Provide the (X, Y) coordinate of the cell's center where the given text is located.  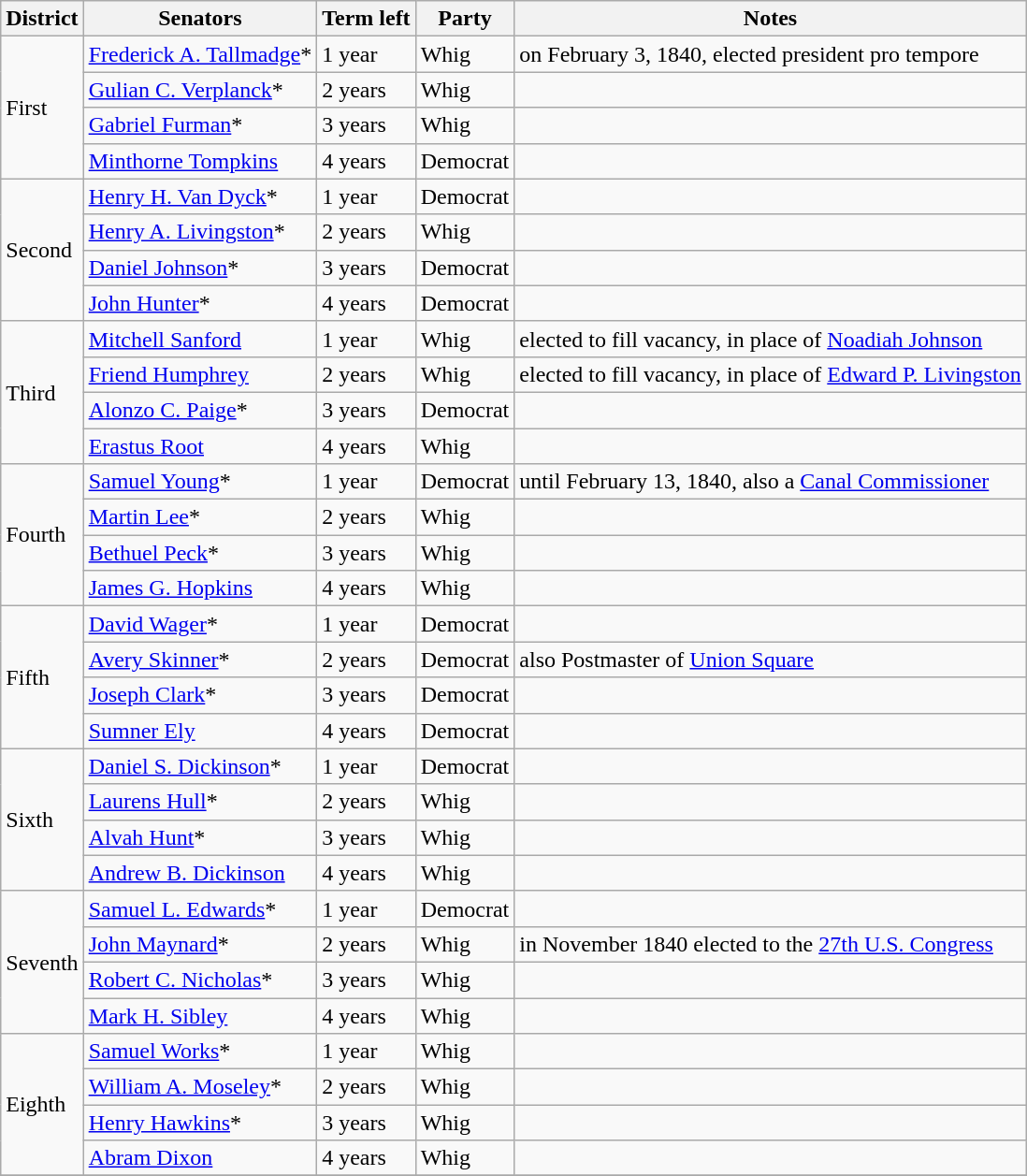
Fifth (42, 677)
James G. Hopkins (200, 588)
Sixth (42, 820)
Daniel Johnson* (200, 268)
John Maynard* (200, 944)
elected to fill vacancy, in place of Noadiah Johnson (771, 339)
in November 1840 elected to the 27th U.S. Congress (771, 944)
Mark H. Sibley (200, 1015)
Friend Humphrey (200, 374)
Seventh (42, 962)
Robert C. Nicholas* (200, 980)
William A. Moseley* (200, 1087)
Andrew B. Dickinson (200, 873)
Henry Hawkins* (200, 1123)
Laurens Hull* (200, 802)
Samuel L. Edwards* (200, 908)
also Postmaster of Union Square (771, 660)
Notes (771, 19)
elected to fill vacancy, in place of Edward P. Livingston (771, 374)
Gulian C. Verplanck* (200, 90)
Mitchell Sanford (200, 339)
First (42, 108)
Henry H. Van Dyck* (200, 196)
Fourth (42, 535)
Joseph Clark* (200, 695)
Abram Dixon (200, 1158)
on February 3, 1840, elected president pro tempore (771, 54)
Henry A. Livingston* (200, 232)
Second (42, 250)
Minthorne Tompkins (200, 161)
Third (42, 392)
David Wager* (200, 624)
Alonzo C. Paige* (200, 410)
Senators (200, 19)
District (42, 19)
until February 13, 1840, also a Canal Commissioner (771, 482)
Martin Lee* (200, 517)
Term left (367, 19)
Sumner Ely (200, 731)
Avery Skinner* (200, 660)
John Hunter* (200, 303)
Erastus Root (200, 446)
Bethuel Peck* (200, 553)
Eighth (42, 1105)
Gabriel Furman* (200, 125)
Party (465, 19)
Daniel S. Dickinson* (200, 766)
Samuel Young* (200, 482)
Samuel Works* (200, 1052)
Frederick A. Tallmadge* (200, 54)
Alvah Hunt* (200, 837)
